Determine the [x, y] coordinate at the center of the cell enclosing the given text.  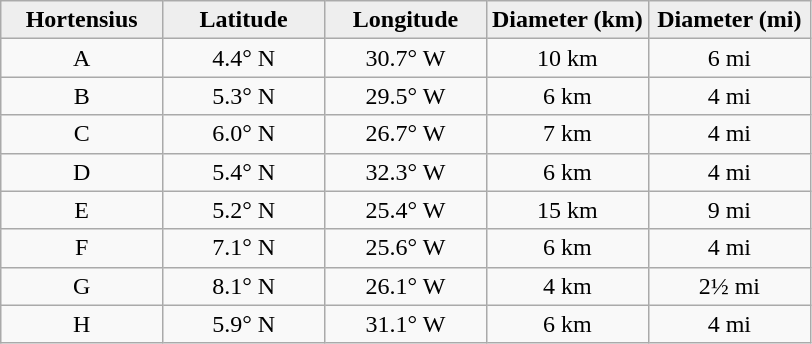
7.1° N [244, 248]
5.4° N [244, 172]
D [82, 172]
Latitude [244, 20]
8.1° N [244, 286]
Diameter (km) [567, 20]
Diameter (mi) [729, 20]
6.0° N [244, 134]
5.2° N [244, 210]
2½ mi [729, 286]
9 mi [729, 210]
5.9° N [244, 324]
Longitude [406, 20]
Hortensius [82, 20]
B [82, 96]
26.7° W [406, 134]
31.1° W [406, 324]
A [82, 58]
E [82, 210]
25.4° W [406, 210]
F [82, 248]
6 mi [729, 58]
C [82, 134]
4.4° N [244, 58]
5.3° N [244, 96]
G [82, 286]
29.5° W [406, 96]
10 km [567, 58]
25.6° W [406, 248]
32.3° W [406, 172]
7 km [567, 134]
26.1° W [406, 286]
4 km [567, 286]
H [82, 324]
15 km [567, 210]
30.7° W [406, 58]
